From the cell containing the given text, extract its center point as [X, Y] coordinate. 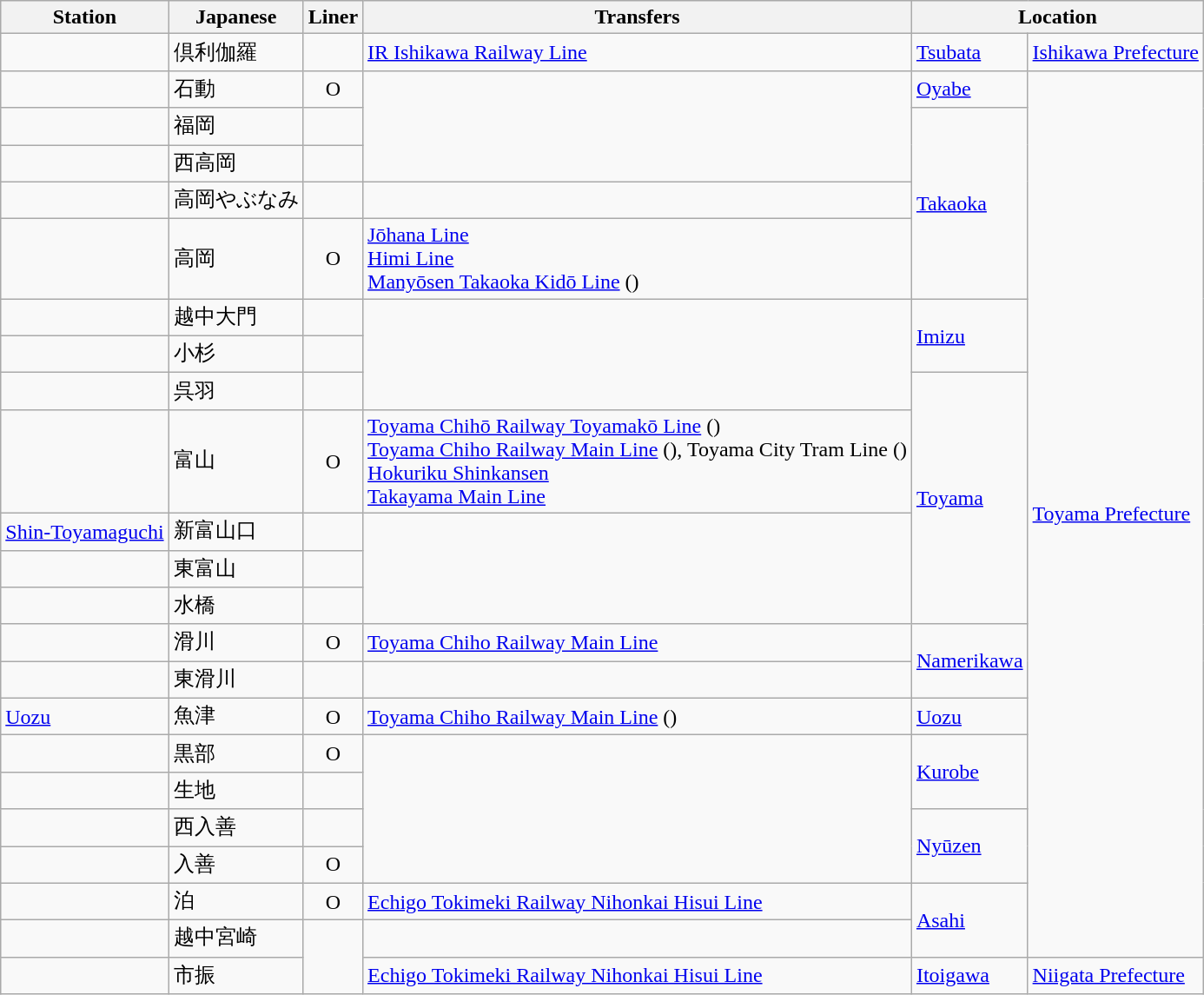
越中宮崎 [236, 939]
Toyama Prefecture [1115, 514]
泊 [236, 902]
西高岡 [236, 163]
Ishikawa Prefecture [1115, 52]
滑川 [236, 643]
Shin-Toyamaguchi [85, 532]
Toyama Chiho Railway Main Line [638, 643]
福岡 [236, 127]
高岡やぶなみ [236, 200]
石動 [236, 89]
水橋 [236, 607]
Station [85, 17]
Liner [333, 17]
Itoigawa [969, 975]
Asahi [969, 919]
Tsubata [969, 52]
Toyama Chiho Railway Main Line () [638, 716]
IR Ishikawa Railway Line [638, 52]
呉羽 [236, 391]
越中大門 [236, 318]
Toyama Chihō Railway Toyamakō Line ()Toyama Chiho Railway Main Line (), Toyama City Tram Line ()Hokuriku ShinkansenTakayama Main Line [638, 461]
Toyama [969, 499]
Namerikawa [969, 660]
東滑川 [236, 680]
西入善 [236, 827]
富山 [236, 461]
倶利伽羅 [236, 52]
魚津 [236, 716]
小杉 [236, 355]
Nyūzen [969, 846]
生地 [236, 791]
Imizu [969, 335]
Oyabe [969, 89]
新富山口 [236, 532]
高岡 [236, 259]
Niigata Prefecture [1115, 975]
Kurobe [969, 772]
入善 [236, 866]
東富山 [236, 568]
Jōhana LineHimi LineManyōsen Takaoka Kidō Line () [638, 259]
Location [1057, 17]
市振 [236, 975]
Transfers [638, 17]
Takaoka [969, 203]
黒部 [236, 754]
Japanese [236, 17]
